Pinpoint the cell where the given text exists, returning its [X, Y] midpoint coordinate. 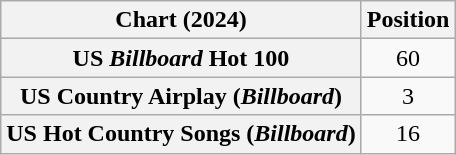
Chart (2024) [181, 20]
16 [408, 134]
US Country Airplay (Billboard) [181, 96]
3 [408, 96]
US Billboard Hot 100 [181, 58]
60 [408, 58]
Position [408, 20]
US Hot Country Songs (Billboard) [181, 134]
